Return the [x, y] coordinate for the center point of the cell that contains the specified text.  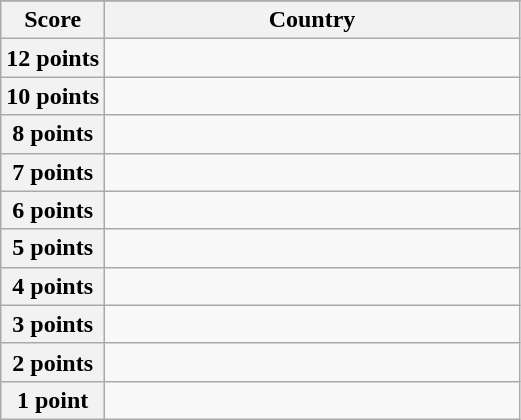
1 point [53, 400]
3 points [53, 324]
12 points [53, 58]
4 points [53, 286]
10 points [53, 96]
8 points [53, 134]
2 points [53, 362]
7 points [53, 172]
Score [53, 20]
5 points [53, 248]
6 points [53, 210]
Country [312, 20]
